Locate the cell with the specified text and output its [x, y] center coordinate. 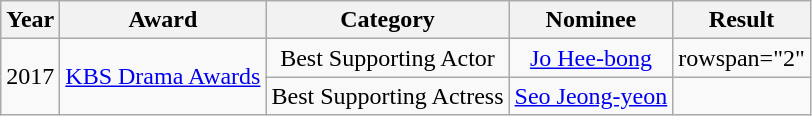
KBS Drama Awards [163, 77]
Jo Hee-bong [591, 58]
Best Supporting Actress [388, 96]
Award [163, 20]
rowspan="2" [742, 58]
2017 [30, 77]
Seo Jeong-yeon [591, 96]
Year [30, 20]
Category [388, 20]
Nominee [591, 20]
Best Supporting Actor [388, 58]
Result [742, 20]
